Output the [X, Y] coordinate of the center of the cell containing the given text.  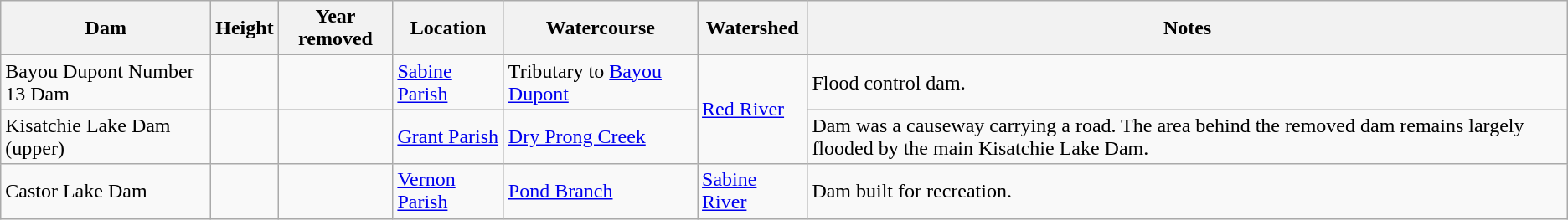
Dry Prong Creek [600, 137]
Watershed [752, 28]
Year removed [335, 28]
Dam was a causeway carrying a road. The area behind the removed dam remains largely flooded by the main Kisatchie Lake Dam. [1188, 137]
Sabine Parish [448, 82]
Red River [752, 110]
Flood control dam. [1188, 82]
Pond Branch [600, 191]
Tributary to Bayou Dupont [600, 82]
Grant Parish [448, 137]
Bayou Dupont Number 13 Dam [106, 82]
Height [245, 28]
Location [448, 28]
Watercourse [600, 28]
Dam [106, 28]
Kisatchie Lake Dam (upper) [106, 137]
Dam built for recreation. [1188, 191]
Vernon Parish [448, 191]
Sabine River [752, 191]
Notes [1188, 28]
Castor Lake Dam [106, 191]
